Scan for the cell matching the given text and deliver its (X, Y) coordinate at center. 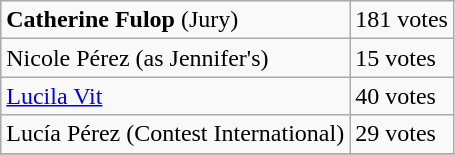
29 votes (402, 134)
Catherine Fulop (Jury) (176, 20)
15 votes (402, 58)
Lucila Vit (176, 96)
Nicole Pérez (as Jennifer's) (176, 58)
40 votes (402, 96)
181 votes (402, 20)
Lucía Pérez (Contest International) (176, 134)
